For the text-containing cell, return its midpoint in (X, Y) coordinate format. 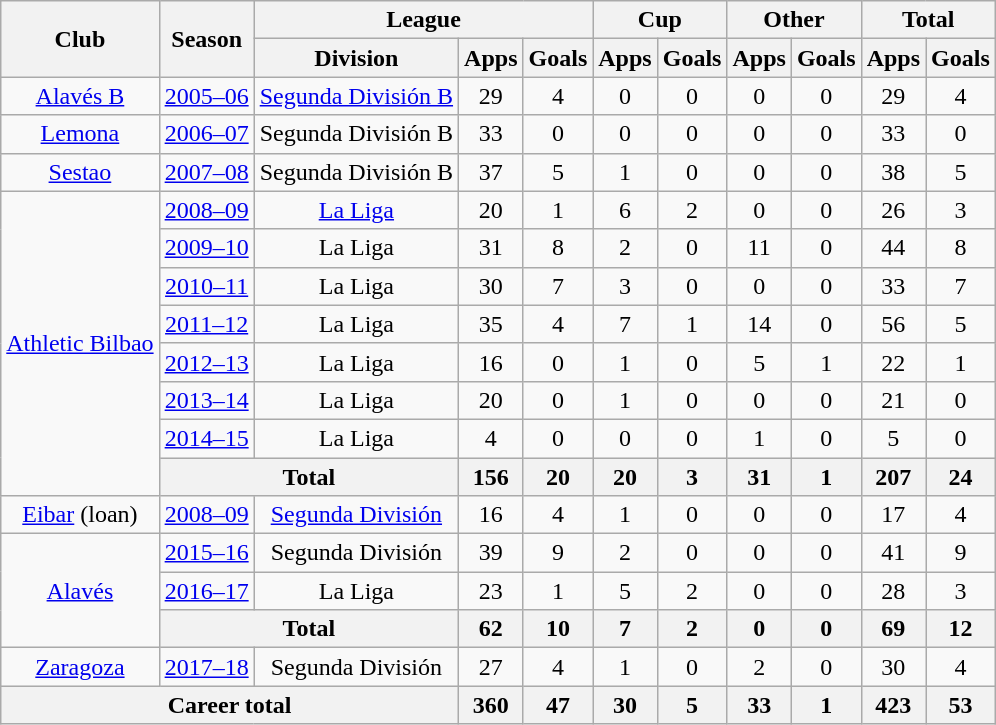
41 (893, 553)
62 (491, 629)
39 (491, 553)
35 (491, 324)
2006–07 (206, 134)
Season (206, 39)
Career total (230, 705)
11 (759, 248)
2007–08 (206, 172)
207 (893, 477)
360 (491, 705)
21 (893, 400)
37 (491, 172)
2015–16 (206, 553)
Alavés (80, 591)
26 (893, 210)
2011–12 (206, 324)
27 (491, 667)
2013–14 (206, 400)
53 (961, 705)
17 (893, 515)
Other (794, 20)
2009–10 (206, 248)
44 (893, 248)
56 (893, 324)
Alavés B (80, 96)
2016–17 (206, 591)
2017–18 (206, 667)
47 (558, 705)
Club (80, 39)
2005–06 (206, 96)
69 (893, 629)
24 (961, 477)
6 (625, 210)
28 (893, 591)
Lemona (80, 134)
Eibar (loan) (80, 515)
2014–15 (206, 438)
Sestao (80, 172)
156 (491, 477)
23 (491, 591)
Zaragoza (80, 667)
2010–11 (206, 286)
22 (893, 362)
38 (893, 172)
423 (893, 705)
12 (961, 629)
Athletic Bilbao (80, 343)
Cup (660, 20)
League (424, 20)
Division (356, 58)
14 (759, 324)
10 (558, 629)
2012–13 (206, 362)
